Search for the cell housing the specified text and yield its [x, y] center coordinate. 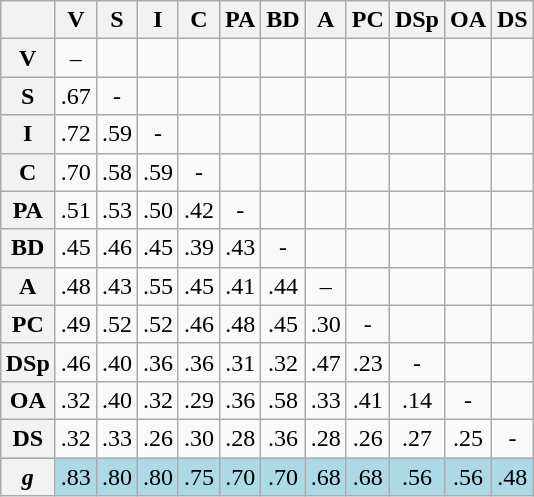
.29 [198, 400]
.47 [326, 362]
.53 [116, 210]
.27 [416, 438]
.25 [468, 438]
.51 [76, 210]
.42 [198, 210]
.31 [240, 362]
.44 [283, 286]
.39 [198, 248]
.55 [158, 286]
.14 [416, 400]
g [28, 477]
.67 [76, 96]
.23 [368, 362]
.72 [76, 134]
.75 [198, 477]
.83 [76, 477]
.49 [76, 324]
.50 [158, 210]
